Output the (x, y) coordinate of the center of the cell containing the given text.  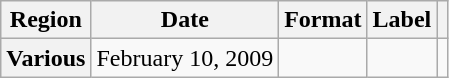
Various (46, 58)
Date (185, 20)
Label (402, 20)
February 10, 2009 (185, 58)
Format (323, 20)
Region (46, 20)
